Detect which cell encompasses the target text, then output its (x, y) center coordinate. 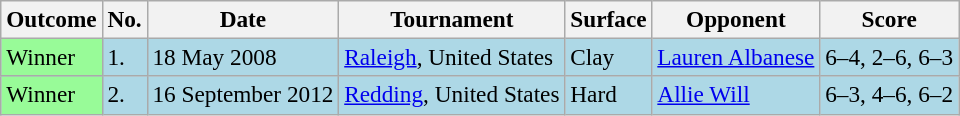
Redding, United States (452, 95)
Clay (608, 57)
18 May 2008 (243, 57)
Tournament (452, 19)
No. (124, 19)
Score (890, 19)
Raleigh, United States (452, 57)
2. (124, 95)
Date (243, 19)
6–3, 4–6, 6–2 (890, 95)
Opponent (736, 19)
16 September 2012 (243, 95)
Hard (608, 95)
Allie Will (736, 95)
Surface (608, 19)
Outcome (52, 19)
1. (124, 57)
6–4, 2–6, 6–3 (890, 57)
Lauren Albanese (736, 57)
